Search for the cell housing the specified text and yield its [X, Y] center coordinate. 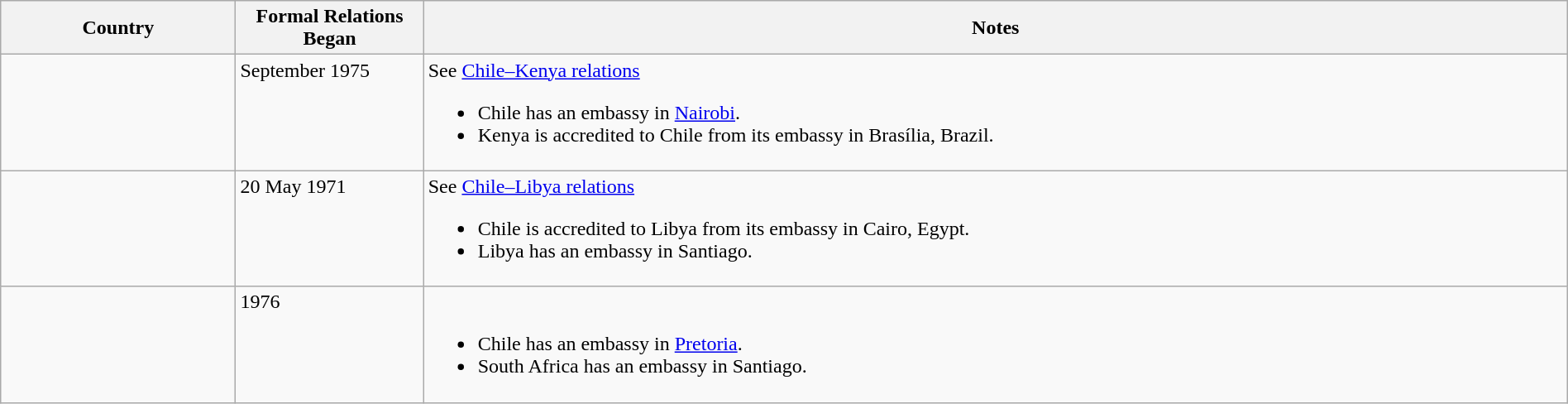
Formal Relations Began [329, 28]
See Chile–Kenya relationsChile has an embassy in Nairobi.Kenya is accredited to Chile from its embassy in Brasília, Brazil. [996, 113]
Chile has an embassy in Pretoria.South Africa has an embassy in Santiago. [996, 344]
Country [118, 28]
1976 [329, 344]
See Chile–Libya relationsChile is accredited to Libya from its embassy in Cairo, Egypt.Libya has an embassy in Santiago. [996, 228]
20 May 1971 [329, 228]
Notes [996, 28]
September 1975 [329, 113]
